Output the (x, y) coordinate of the center of the cell containing the given text.  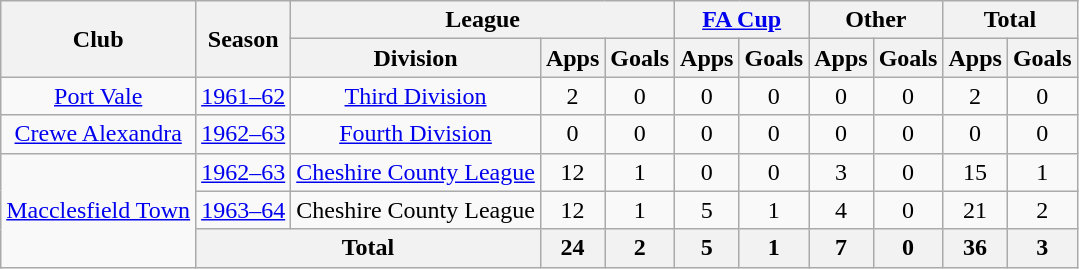
1963–64 (244, 210)
Fourth Division (416, 134)
1961–62 (244, 96)
Division (416, 58)
4 (841, 210)
36 (975, 248)
Macclesfield Town (98, 210)
League (483, 20)
Club (98, 39)
Third Division (416, 96)
7 (841, 248)
Other (876, 20)
FA Cup (742, 20)
21 (975, 210)
Crewe Alexandra (98, 134)
Port Vale (98, 96)
24 (572, 248)
15 (975, 172)
Season (244, 39)
